From the cell containing the given text, extract its center point as (x, y) coordinate. 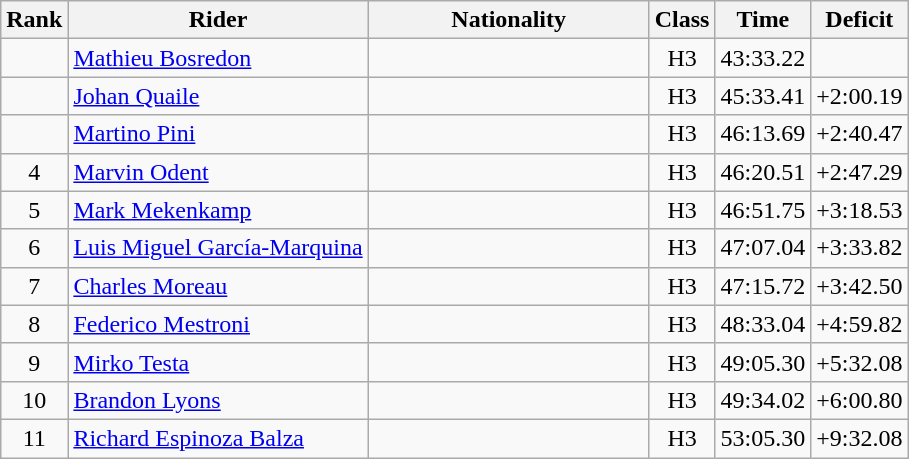
7 (34, 286)
46:20.51 (763, 172)
Charles Moreau (218, 286)
43:33.22 (763, 58)
10 (34, 400)
49:05.30 (763, 362)
+2:40.47 (860, 134)
47:15.72 (763, 286)
Time (763, 20)
9 (34, 362)
+5:32.08 (860, 362)
46:13.69 (763, 134)
Marvin Odent (218, 172)
Brandon Lyons (218, 400)
47:07.04 (763, 248)
4 (34, 172)
Mathieu Bosredon (218, 58)
Luis Miguel García-Marquina (218, 248)
Mirko Testa (218, 362)
+6:00.80 (860, 400)
+9:32.08 (860, 438)
+2:47.29 (860, 172)
Nationality (508, 20)
+3:18.53 (860, 210)
+4:59.82 (860, 324)
Rank (34, 20)
Mark Mekenkamp (218, 210)
6 (34, 248)
46:51.75 (763, 210)
53:05.30 (763, 438)
Deficit (860, 20)
+3:42.50 (860, 286)
48:33.04 (763, 324)
Martino Pini (218, 134)
45:33.41 (763, 96)
5 (34, 210)
49:34.02 (763, 400)
+2:00.19 (860, 96)
Johan Quaile (218, 96)
8 (34, 324)
Rider (218, 20)
11 (34, 438)
Federico Mestroni (218, 324)
Richard Espinoza Balza (218, 438)
Class (682, 20)
+3:33.82 (860, 248)
